Find where the given text appears and provide that cell's center as [x, y] coordinate. 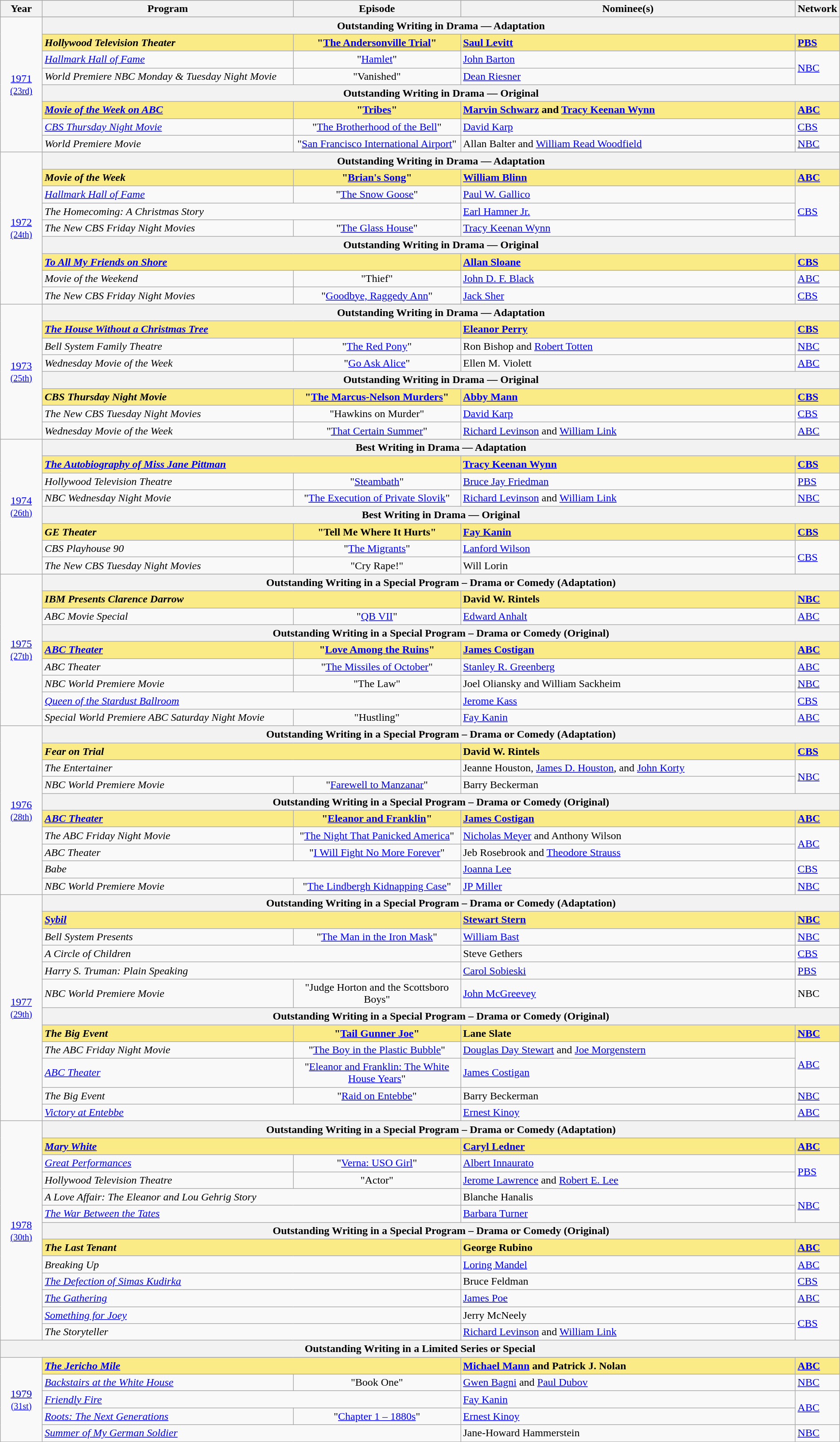
"Raid on Entebbe" [377, 1096]
Sybil [251, 920]
The Gathering [251, 1298]
Network [817, 9]
"Hawkins on Murder" [377, 414]
"Book One" [377, 1383]
"The Migrants" [377, 549]
"Vanished" [377, 76]
The Entertainer [251, 768]
John D. F. Black [628, 279]
The Storyteller [251, 1332]
"Cry Rape!" [377, 566]
"Eleanor and Franklin" [377, 819]
1975(27th) [21, 650]
Paul W. Gallico [628, 194]
Something for Joey [251, 1315]
The House Without a Christmas Tree [251, 329]
"Steambath" [377, 481]
"Hustling" [377, 717]
The Jericho Mile [251, 1366]
Jerome Lawrence and Robert E. Lee [628, 1180]
Jane-Howard Hammerstein [628, 1433]
Movie of the Weekend [167, 279]
Roots: The Next Generations [167, 1416]
Backstairs at the White House [167, 1383]
GE Theater [167, 532]
Gwen Bagni and Paul Dubov [628, 1383]
"QB VII" [377, 616]
1974(26th) [21, 506]
"The Snow Goose" [377, 194]
Bruce Feldman [628, 1281]
"Actor" [377, 1180]
World Premiere Movie [167, 144]
"Tribes" [377, 110]
George Rubino [628, 1247]
Outstanding Writing in a Limited Series or Special [420, 1349]
Babe [251, 869]
Ron Bishop and Robert Totten [628, 346]
Allan Balter and William Read Woodfield [628, 144]
Movie of the Week on ABC [167, 110]
"Thief" [377, 279]
Earl Hamner Jr. [628, 211]
Jerome Kass [628, 700]
1977(29th) [21, 1008]
"Brian's Song" [377, 177]
1976(28th) [21, 810]
"Hamlet" [377, 59]
Steve Gethers [628, 954]
Queen of the Stardust Ballroom [251, 700]
Abby Mann [628, 397]
Lane Slate [628, 1033]
1973(25th) [21, 371]
"The Marcus-Nelson Murders" [377, 397]
Stanley R. Greenberg [628, 667]
"The Law" [377, 684]
Jack Sher [628, 296]
"That Certain Summer" [377, 430]
The War Between the Tates [251, 1214]
Jeb Rosebrook and Theodore Strauss [628, 852]
Dean Riesner [628, 76]
1978(30th) [21, 1231]
"The Glass House" [377, 228]
"Go Ask Alice" [377, 363]
1971(23rd) [21, 85]
Friendly Fire [251, 1399]
"The Red Pony" [377, 346]
"The Execution of Private Slovik" [377, 498]
Fear on Trial [251, 751]
Special World Premiere ABC Saturday Night Movie [167, 717]
Mary White [251, 1146]
Allan Sloane [628, 262]
"I Will Fight No More Forever" [377, 852]
"The Boy in the Plastic Bubble" [377, 1050]
Movie of the Week [167, 177]
William Bast [628, 937]
Bell System Family Theatre [167, 346]
Eleanor Perry [628, 329]
"The Man in the Iron Mask" [377, 937]
"Chapter 1 – 1880s" [377, 1416]
1979(31st) [21, 1399]
Best Writing in Drama — Adaptation [441, 447]
A Circle of Children [251, 954]
"Tail Gunner Joe" [377, 1033]
Bell System Presents [167, 937]
Will Lorin [628, 566]
Summer of My German Soldier [251, 1433]
Caryl Ledner [628, 1146]
"San Francisco International Airport" [377, 144]
Lanford Wilson [628, 549]
IBM Presents Clarence Darrow [251, 599]
"Eleanor and Franklin: The White House Years" [377, 1073]
Stewart Stern [628, 920]
To All My Friends on Shore [251, 262]
Harry S. Truman: Plain Speaking [251, 970]
Bruce Jay Friedman [628, 481]
CBS Playhouse 90 [167, 549]
Jerry McNeely [628, 1315]
The Autobiography of Miss Jane Pittman [251, 464]
"Judge Horton and the Scottsboro Boys" [377, 993]
Loring Mandel [628, 1264]
"The Lindbergh Kidnapping Case" [377, 886]
1972(24th) [21, 228]
"Goodbye, Raggedy Ann" [377, 296]
Blanche Hanalis [628, 1197]
"The Missiles of October" [377, 667]
Ellen M. Violett [628, 363]
Albert Innaurato [628, 1163]
A Love Affair: The Eleanor and Lou Gehrig Story [251, 1197]
John Barton [628, 59]
James Poe [628, 1298]
Michael Mann and Patrick J. Nolan [628, 1366]
Episode [377, 9]
Nominee(s) [628, 9]
Year [21, 9]
Edward Anhalt [628, 616]
"The Night That Panicked America" [377, 836]
Barbara Turner [628, 1214]
Breaking Up [251, 1264]
Carol Sobieski [628, 970]
Saul Levitt [628, 43]
The Last Tenant [251, 1247]
ABC Movie Special [167, 616]
Marvin Schwarz and Tracy Keenan Wynn [628, 110]
"Verna: USO Girl" [377, 1163]
"Farewell to Manzanar" [377, 785]
The Defection of Simas Kudirka [251, 1281]
The Homecoming: A Christmas Story [251, 211]
Program [167, 9]
Douglas Day Stewart and Joe Morgenstern [628, 1050]
Victory at Entebbe [251, 1113]
Hollywood Television Theater [167, 43]
Jeanne Houston, James D. Houston, and John Korty [628, 768]
JP Miller [628, 886]
"The Brotherhood of the Bell" [377, 127]
Joel Oliansky and William Sackheim [628, 684]
Great Performances [167, 1163]
"The Andersonville Trial" [377, 43]
Nicholas Meyer and Anthony Wilson [628, 836]
Best Writing in Drama — Original [441, 515]
John McGreevey [628, 993]
"Love Among the Ruins" [377, 650]
NBC Wednesday Night Movie [167, 498]
William Blinn [628, 177]
Joanna Lee [628, 869]
"Tell Me Where It Hurts" [377, 532]
World Premiere NBC Monday & Tuesday Night Movie [167, 76]
